Find where the given text appears and provide that cell's center as (x, y) coordinate. 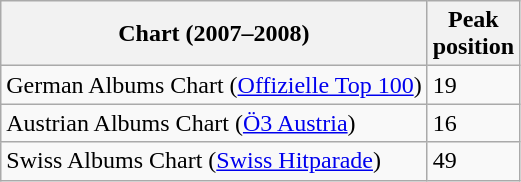
16 (473, 123)
Austrian Albums Chart (Ö3 Austria) (214, 123)
49 (473, 161)
Chart (2007–2008) (214, 34)
Peakposition (473, 34)
Swiss Albums Chart (Swiss Hitparade) (214, 161)
German Albums Chart (Offizielle Top 100) (214, 85)
19 (473, 85)
